Return [X, Y] of the center of cell containing provided text 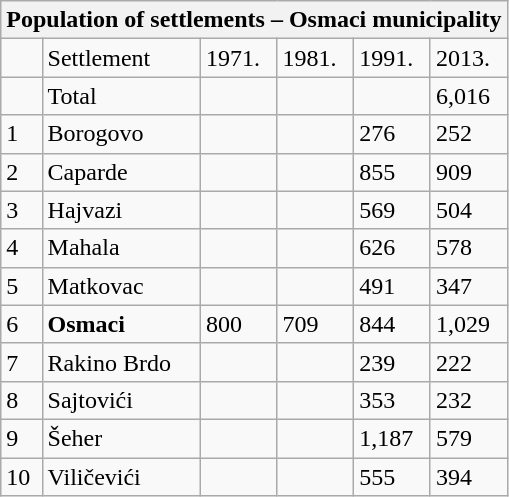
555 [392, 477]
Viličevići [121, 477]
855 [392, 172]
6,016 [468, 96]
491 [392, 286]
7 [22, 362]
2 [22, 172]
1 [22, 134]
579 [468, 438]
232 [468, 400]
394 [468, 477]
909 [468, 172]
Settlement [121, 58]
Mahala [121, 248]
5 [22, 286]
276 [392, 134]
569 [392, 210]
Hajvazi [121, 210]
Rakino Brdo [121, 362]
222 [468, 362]
252 [468, 134]
626 [392, 248]
1991. [392, 58]
6 [22, 324]
Population of settlements – Osmaci municipality [254, 20]
2013. [468, 58]
578 [468, 248]
239 [392, 362]
Šeher [121, 438]
Borogovo [121, 134]
504 [468, 210]
8 [22, 400]
353 [392, 400]
4 [22, 248]
10 [22, 477]
3 [22, 210]
347 [468, 286]
Total [121, 96]
844 [392, 324]
9 [22, 438]
Caparde [121, 172]
1,029 [468, 324]
1981. [316, 58]
1,187 [392, 438]
Sajtovići [121, 400]
Osmaci [121, 324]
1971. [238, 58]
800 [238, 324]
Matkovac [121, 286]
709 [316, 324]
